Detect which cell encompasses the target text, then output its (x, y) center coordinate. 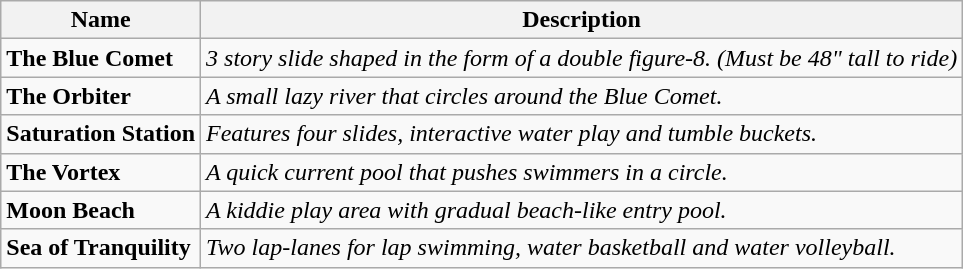
Saturation Station (101, 134)
Sea of Tranquility (101, 248)
A quick current pool that pushes swimmers in a circle. (582, 172)
Name (101, 20)
Two lap-lanes for lap swimming, water basketball and water volleyball. (582, 248)
Features four slides, interactive water play and tumble buckets. (582, 134)
The Orbiter (101, 96)
The Vortex (101, 172)
A kiddie play area with gradual beach-like entry pool. (582, 210)
The Blue Comet (101, 58)
Moon Beach (101, 210)
3 story slide shaped in the form of a double figure-8. (Must be 48" tall to ride) (582, 58)
A small lazy river that circles around the Blue Comet. (582, 96)
Description (582, 20)
